From the cell containing the given text, extract its center point as [X, Y] coordinate. 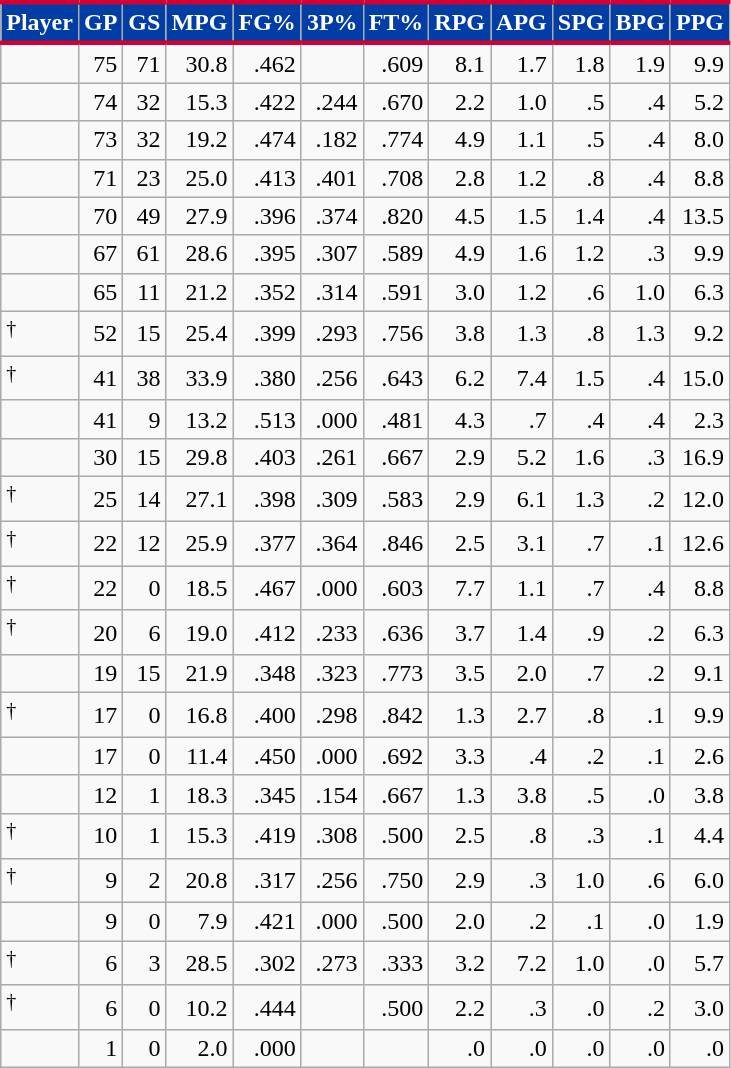
25.4 [200, 334]
GP [100, 22]
4.3 [460, 419]
20.8 [200, 880]
75 [100, 63]
25.0 [200, 178]
3P% [332, 22]
18.3 [200, 794]
.364 [332, 544]
9.1 [700, 674]
1.7 [522, 63]
.467 [267, 588]
.708 [396, 178]
12.0 [700, 498]
15.0 [700, 378]
19 [100, 674]
11 [144, 292]
.233 [332, 632]
38 [144, 378]
7.2 [522, 964]
74 [100, 102]
65 [100, 292]
.309 [332, 498]
13.2 [200, 419]
16.9 [700, 457]
11.4 [200, 756]
7.9 [200, 922]
23 [144, 178]
5.7 [700, 964]
.273 [332, 964]
3.3 [460, 756]
.412 [267, 632]
SPG [581, 22]
9.2 [700, 334]
.377 [267, 544]
.9 [581, 632]
.396 [267, 216]
.609 [396, 63]
.380 [267, 378]
GS [144, 22]
.422 [267, 102]
.399 [267, 334]
49 [144, 216]
.323 [332, 674]
70 [100, 216]
.307 [332, 254]
27.1 [200, 498]
10.2 [200, 1008]
67 [100, 254]
.419 [267, 836]
.756 [396, 334]
8.0 [700, 140]
3.2 [460, 964]
.298 [332, 716]
.400 [267, 716]
APG [522, 22]
2.3 [700, 419]
.636 [396, 632]
10 [100, 836]
27.9 [200, 216]
.513 [267, 419]
21.9 [200, 674]
6.1 [522, 498]
2.7 [522, 716]
13.5 [700, 216]
16.8 [200, 716]
.333 [396, 964]
.182 [332, 140]
.474 [267, 140]
.293 [332, 334]
.403 [267, 457]
.692 [396, 756]
.401 [332, 178]
25 [100, 498]
.450 [267, 756]
FT% [396, 22]
61 [144, 254]
33.9 [200, 378]
4.5 [460, 216]
.421 [267, 922]
.314 [332, 292]
.774 [396, 140]
.398 [267, 498]
3 [144, 964]
2.8 [460, 178]
14 [144, 498]
3.7 [460, 632]
.308 [332, 836]
.842 [396, 716]
2.6 [700, 756]
.603 [396, 588]
7.7 [460, 588]
25.9 [200, 544]
.820 [396, 216]
21.2 [200, 292]
1.8 [581, 63]
29.8 [200, 457]
BPG [640, 22]
.583 [396, 498]
.643 [396, 378]
.317 [267, 880]
30 [100, 457]
30.8 [200, 63]
18.5 [200, 588]
.413 [267, 178]
19.0 [200, 632]
.261 [332, 457]
.750 [396, 880]
6.2 [460, 378]
.374 [332, 216]
Player [40, 22]
8.1 [460, 63]
.302 [267, 964]
73 [100, 140]
2 [144, 880]
19.2 [200, 140]
.846 [396, 544]
PPG [700, 22]
12.6 [700, 544]
.589 [396, 254]
.444 [267, 1008]
.345 [267, 794]
4.4 [700, 836]
3.1 [522, 544]
7.4 [522, 378]
.670 [396, 102]
.773 [396, 674]
28.5 [200, 964]
RPG [460, 22]
20 [100, 632]
6.0 [700, 880]
28.6 [200, 254]
3.5 [460, 674]
MPG [200, 22]
.352 [267, 292]
.244 [332, 102]
.348 [267, 674]
.154 [332, 794]
52 [100, 334]
.591 [396, 292]
.462 [267, 63]
.395 [267, 254]
FG% [267, 22]
.481 [396, 419]
